Extract the [X, Y] coordinate from the center of the cell holding the provided text.  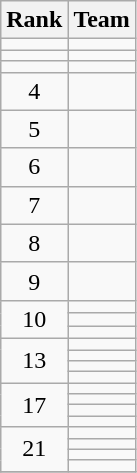
5 [34, 129]
6 [34, 167]
10 [34, 319]
Team [102, 20]
21 [34, 449]
Rank [34, 20]
4 [34, 91]
13 [34, 360]
7 [34, 205]
8 [34, 243]
9 [34, 281]
17 [34, 405]
